Output the [x, y] coordinate of the center of the cell containing the given text.  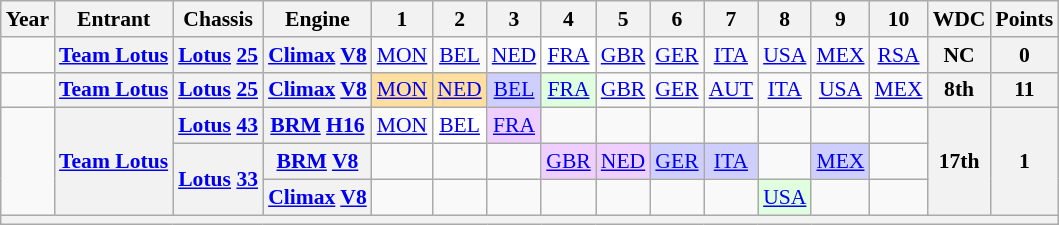
0 [1025, 55]
5 [624, 19]
10 [899, 19]
AUT [731, 90]
8 [784, 19]
BRM V8 [318, 162]
BRM H16 [318, 126]
2 [459, 19]
3 [514, 19]
4 [568, 19]
Entrant [114, 19]
Lotus 43 [218, 126]
NC [960, 55]
RSA [899, 55]
17th [960, 162]
Chassis [218, 19]
Lotus 33 [218, 180]
8th [960, 90]
9 [840, 19]
7 [731, 19]
Points [1025, 19]
WDC [960, 19]
Engine [318, 19]
6 [676, 19]
Year [28, 19]
11 [1025, 90]
